Output the (x, y) coordinate of the center of the cell containing the given text.  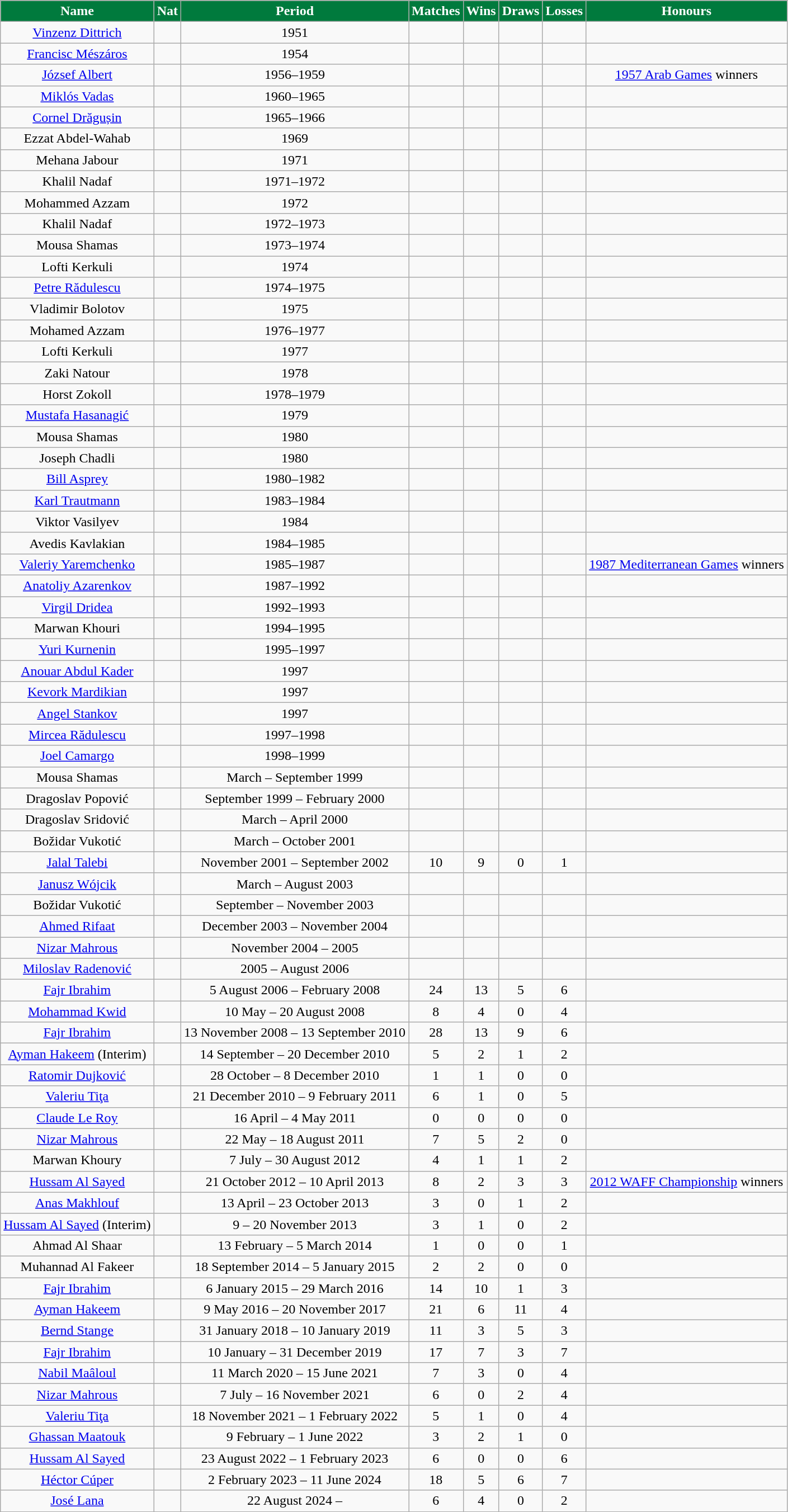
Nat (167, 11)
Draws (521, 11)
Anatoliy Azarenkov (77, 585)
Virgil Dridea (77, 607)
13 February – 5 March 2014 (295, 1245)
1971–1972 (295, 181)
1987–1992 (295, 585)
1983–1984 (295, 500)
Kevork Mardikian (77, 692)
Yuri Kurnenin (77, 650)
Ratomir Dujković (77, 1075)
1998–1999 (295, 756)
Mehana Jabour (77, 160)
Anouar Abdul Kader (77, 671)
10 May – 20 August 2008 (295, 1012)
Miklós Vadas (77, 96)
Ahmad Al Shaar (77, 1245)
Vinzenz Dittrich (77, 32)
18 (436, 1480)
March – August 2003 (295, 883)
1987 Mediterranean Games winners (687, 564)
2005 – August 2006 (295, 969)
6 January 2015 – 29 March 2016 (295, 1288)
March – April 2000 (295, 820)
September – November 2003 (295, 905)
Ayman Hakeem (Interim) (77, 1054)
József Albert (77, 75)
Bill Asprey (77, 479)
1984–1985 (295, 543)
2 February 2023 – 11 June 2024 (295, 1480)
31 January 2018 – 10 January 2019 (295, 1331)
Zaki Natour (77, 373)
9 – 20 November 2013 (295, 1224)
18 September 2014 – 5 January 2015 (295, 1267)
1974 (295, 267)
Viktor Vasilyev (77, 522)
1951 (295, 32)
March – September 1999 (295, 777)
22 May – 18 August 2011 (295, 1139)
Muhannad Al Fakeer (77, 1267)
7 July – 16 November 2021 (295, 1395)
1969 (295, 139)
Ghassan Maatouk (77, 1437)
Claude Le Roy (77, 1118)
Honours (687, 11)
1960–1965 (295, 96)
1984 (295, 522)
Dragoslav Popović (77, 798)
24 (436, 990)
Joel Camargo (77, 756)
Marwan Khouri (77, 629)
23 August 2022 – 1 February 2023 (295, 1458)
Horst Zokoll (77, 394)
10 January – 31 December 2019 (295, 1352)
18 November 2021 – 1 February 2022 (295, 1416)
1973–1974 (295, 245)
Avedis Kavlakian (77, 543)
Mohammad Kwid (77, 1012)
16 April – 4 May 2011 (295, 1118)
Matches (436, 11)
1974–1975 (295, 288)
1965–1966 (295, 117)
November 2001 – September 2002 (295, 862)
Mohamed Azzam (77, 330)
1957 Arab Games winners (687, 75)
1980–1982 (295, 479)
Francisc Mészáros (77, 54)
José Lana (77, 1501)
1978–1979 (295, 394)
Valeriy Yaremchenko (77, 564)
21 October 2012 – 10 April 2013 (295, 1182)
Marwan Khoury (77, 1160)
1997–1998 (295, 735)
Cornel Drăgușin (77, 117)
Mohammed Azzam (77, 202)
Ayman Hakeem (77, 1310)
13 November 2008 – 13 September 2010 (295, 1033)
1978 (295, 373)
Mustafa Hasanagić (77, 415)
Bernd Stange (77, 1331)
Anas Makhlouf (77, 1203)
November 2004 – 2005 (295, 948)
Joseph Chadli (77, 458)
28 October – 8 December 2010 (295, 1075)
1995–1997 (295, 650)
1976–1977 (295, 330)
Wins (481, 11)
1972 (295, 202)
11 March 2020 – 15 June 2021 (295, 1373)
Name (77, 11)
Jalal Talebi (77, 862)
Losses (564, 11)
Miloslav Radenović (77, 969)
Dragoslav Sridović (77, 820)
1992–1993 (295, 607)
22 August 2024 – (295, 1501)
14 (436, 1288)
1975 (295, 309)
1977 (295, 352)
Period (295, 11)
March – October 2001 (295, 841)
Angel Stankov (77, 714)
September 1999 – February 2000 (295, 798)
14 September – 20 December 2010 (295, 1054)
Héctor Cúper (77, 1480)
Mircea Rădulescu (77, 735)
5 August 2006 – February 2008 (295, 990)
1985–1987 (295, 564)
1979 (295, 415)
1954 (295, 54)
9 February – 1 June 2022 (295, 1437)
9 May 2016 – 20 November 2017 (295, 1310)
Janusz Wójcik (77, 883)
Vladimir Bolotov (77, 309)
13 April – 23 October 2013 (295, 1203)
28 (436, 1033)
1972–1973 (295, 224)
Hussam Al Sayed (Interim) (77, 1224)
Ezzat Abdel-Wahab (77, 139)
Petre Rădulescu (77, 288)
2012 WAFF Championship winners (687, 1182)
December 2003 – November 2004 (295, 926)
21 (436, 1310)
1956–1959 (295, 75)
1994–1995 (295, 629)
17 (436, 1352)
Ahmed Rifaat (77, 926)
1971 (295, 160)
21 December 2010 – 9 February 2011 (295, 1097)
Karl Trautmann (77, 500)
Nabil Maâloul (77, 1373)
7 July – 30 August 2012 (295, 1160)
